Search for the cell housing the specified text and yield its [x, y] center coordinate. 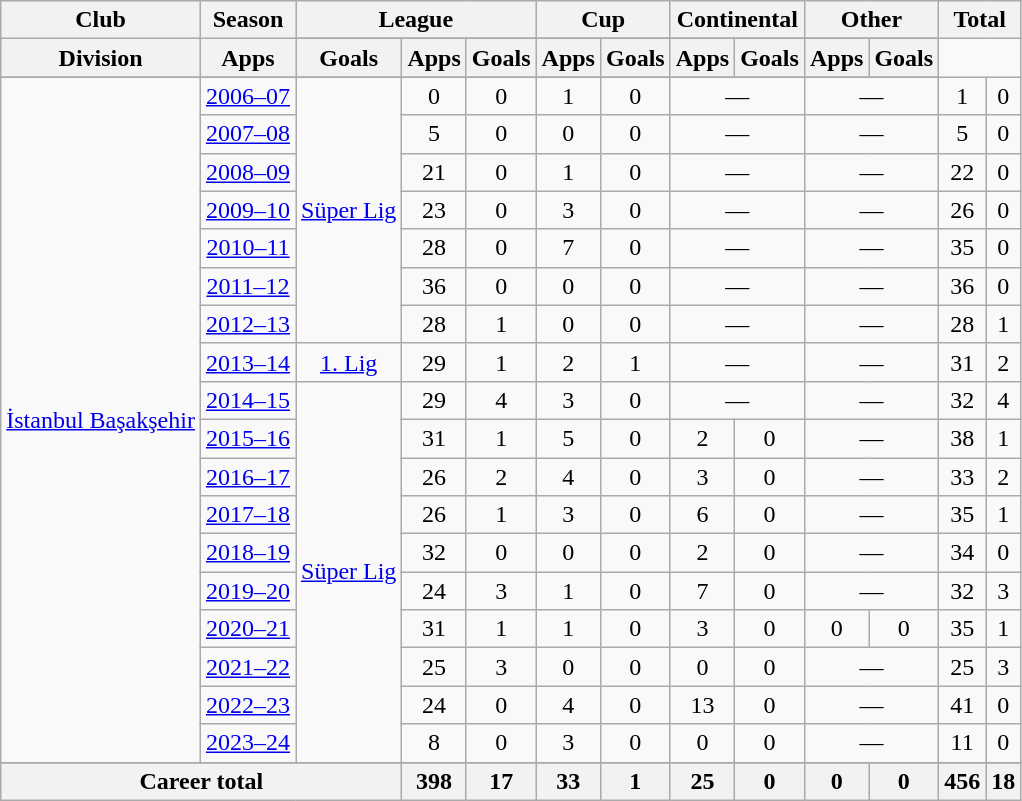
6 [702, 515]
2019–20 [248, 591]
Division [101, 58]
2009–10 [248, 210]
456 [962, 781]
13 [702, 705]
Career total [202, 781]
21 [434, 172]
2012–13 [248, 324]
2007–08 [248, 134]
2014–15 [248, 400]
2020–21 [248, 629]
38 [962, 438]
Other [871, 20]
398 [434, 781]
18 [1004, 781]
Continental [737, 20]
2013–14 [248, 362]
Cup [603, 20]
2023–24 [248, 743]
2021–22 [248, 667]
34 [962, 553]
1. Lig [349, 362]
İstanbul Başakşehir [101, 420]
23 [434, 210]
2017–18 [248, 515]
League [416, 20]
2008–09 [248, 172]
Club [101, 20]
2011–12 [248, 286]
Total [980, 20]
2022–23 [248, 705]
8 [434, 743]
22 [962, 172]
2010–11 [248, 248]
41 [962, 705]
17 [501, 781]
2015–16 [248, 438]
2018–19 [248, 553]
11 [962, 743]
Season [248, 20]
2006–07 [248, 96]
2016–17 [248, 477]
